Search for the cell housing the specified text and yield its (X, Y) center coordinate. 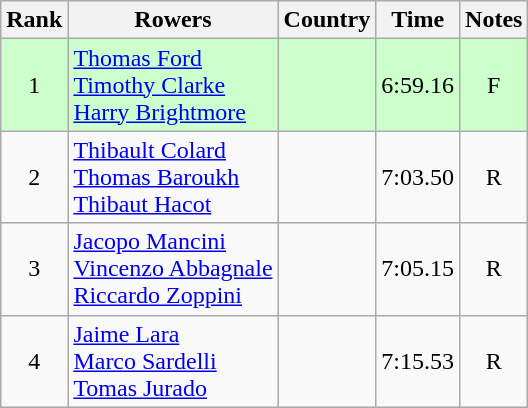
6:59.16 (418, 85)
Notes (494, 20)
Jaime LaraMarco SardelliTomas Jurado (173, 361)
Rank (34, 20)
1 (34, 85)
Rowers (173, 20)
7:15.53 (418, 361)
Thibault ColardThomas BaroukhThibaut Hacot (173, 177)
7:05.15 (418, 269)
7:03.50 (418, 177)
Jacopo ManciniVincenzo AbbagnaleRiccardo Zoppini (173, 269)
Country (327, 20)
4 (34, 361)
Time (418, 20)
F (494, 85)
3 (34, 269)
2 (34, 177)
Thomas FordTimothy ClarkeHarry Brightmore (173, 85)
